Pinpoint the cell where the given text exists, returning its [X, Y] midpoint coordinate. 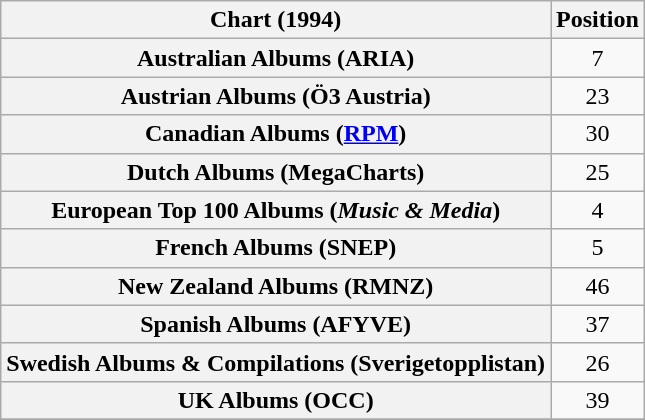
Dutch Albums (MegaCharts) [276, 172]
7 [598, 58]
39 [598, 400]
Spanish Albums (AFYVE) [276, 324]
Australian Albums (ARIA) [276, 58]
23 [598, 96]
European Top 100 Albums (Music & Media) [276, 210]
French Albums (SNEP) [276, 248]
4 [598, 210]
26 [598, 362]
25 [598, 172]
New Zealand Albums (RMNZ) [276, 286]
30 [598, 134]
Austrian Albums (Ö3 Austria) [276, 96]
37 [598, 324]
Canadian Albums (RPM) [276, 134]
Position [598, 20]
UK Albums (OCC) [276, 400]
Swedish Albums & Compilations (Sverigetopplistan) [276, 362]
5 [598, 248]
46 [598, 286]
Chart (1994) [276, 20]
